Return (x, y) of the center of cell containing provided text 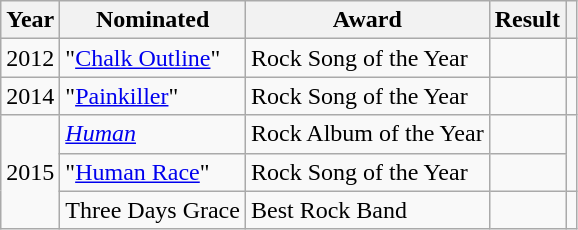
2012 (30, 58)
Nominated (153, 20)
Best Rock Band (367, 210)
Year (30, 20)
Human (153, 134)
Rock Album of the Year (367, 134)
Award (367, 20)
Result (527, 20)
2015 (30, 172)
"Painkiller" (153, 96)
Three Days Grace (153, 210)
2014 (30, 96)
"Human Race" (153, 172)
"Chalk Outline" (153, 58)
